Determine the (X, Y) coordinate at the center of the cell enclosing the given text.  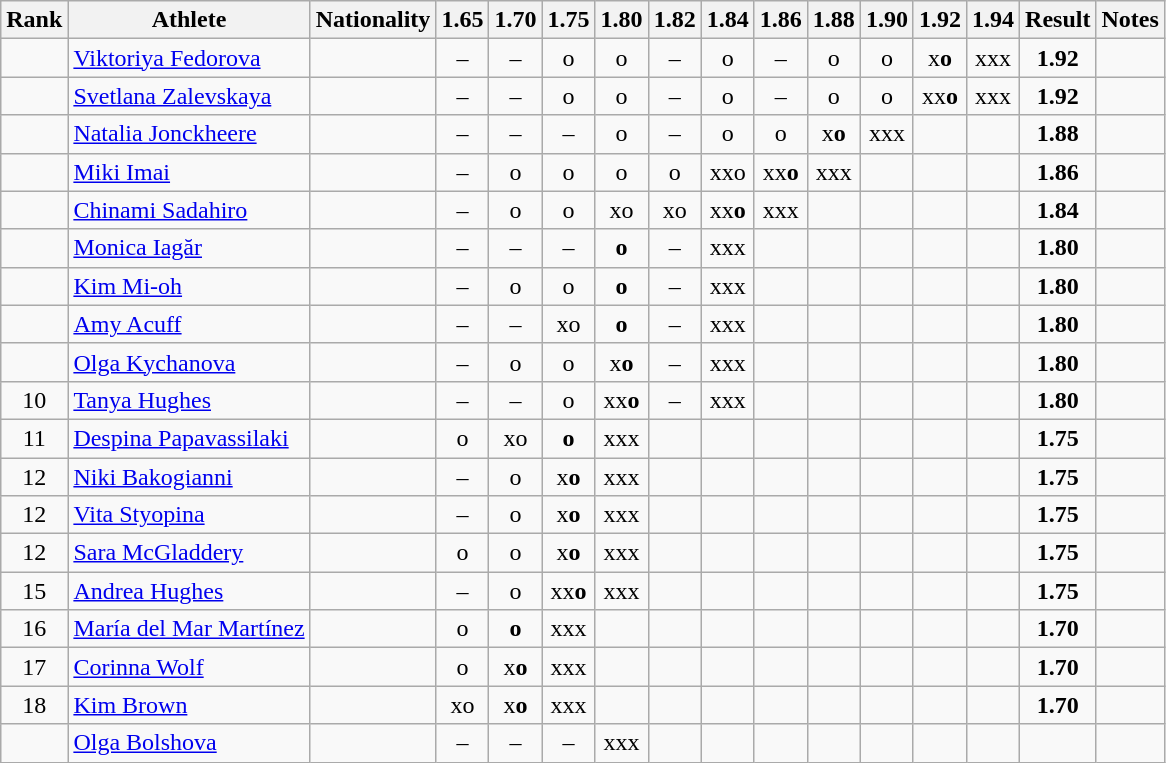
Olga Kychanova (189, 362)
Kim Brown (189, 705)
Corinna Wolf (189, 667)
16 (34, 629)
Olga Bolshova (189, 743)
Svetlana Zalevskaya (189, 96)
Notes (1130, 20)
17 (34, 667)
15 (34, 591)
1.82 (674, 20)
Vita Styopina (189, 515)
Rank (34, 20)
Chinami Sadahiro (189, 210)
Miki Imai (189, 172)
Kim Mi-oh (189, 286)
18 (34, 705)
Sara McGladdery (189, 553)
1.94 (994, 20)
10 (34, 400)
1.90 (886, 20)
Monica Iagăr (189, 248)
Result (1058, 20)
Athlete (189, 20)
Viktoriya Fedorova (189, 58)
Natalia Jonckheere (189, 134)
Andrea Hughes (189, 591)
Niki Bakogianni (189, 477)
11 (34, 438)
María del Mar Martínez (189, 629)
Nationality (373, 20)
1.65 (462, 20)
Despina Papavassilaki (189, 438)
Amy Acuff (189, 324)
Tanya Hughes (189, 400)
